Scan for the cell matching the given text and deliver its [x, y] coordinate at center. 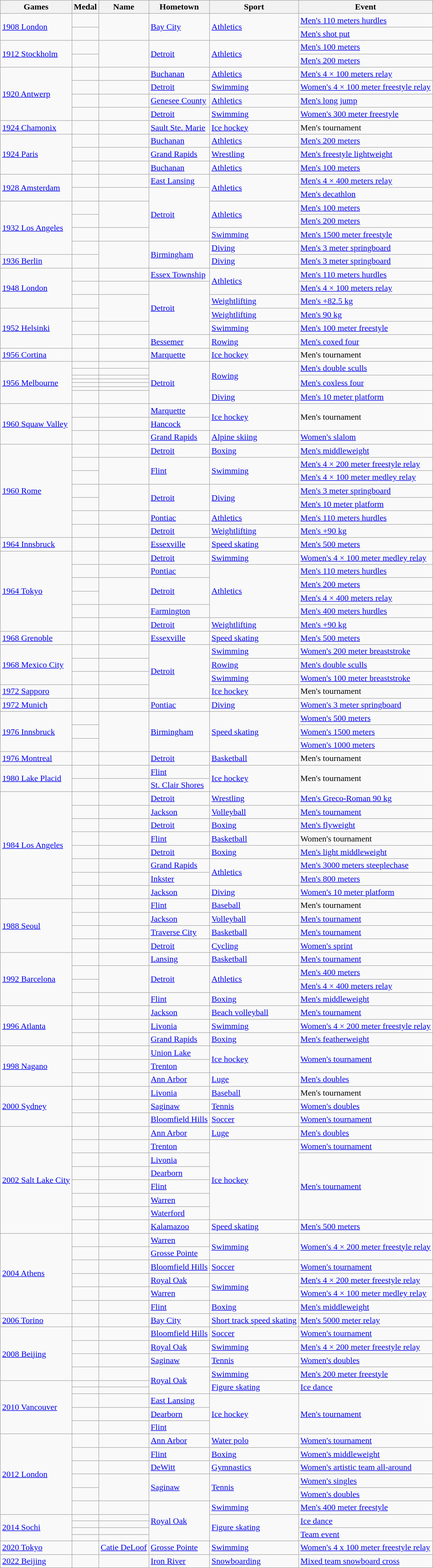
1956 Cortina [36, 355]
1952 Helsinki [36, 328]
Team event [366, 1534]
Genesee County [179, 101]
Beach volleyball [254, 1013]
Sault Ste. Marie [179, 127]
1964 Tokyo [36, 591]
1968 Mexico City [36, 665]
Men's +82.5 kg [366, 301]
Men's Greco-Roman 90 kg [366, 799]
1948 London [36, 288]
Union Lake [179, 1053]
Water polo [254, 1441]
2004 Athens [36, 1273]
1912 Stockholm [36, 54]
2008 Beijing [36, 1354]
Lansing [179, 959]
Women's artistic team all-around [366, 1467]
Women's 100 meter breaststroke [366, 678]
Men's flyweight [366, 825]
Women's 10 meter platform [366, 892]
Event [366, 7]
2006 Torino [36, 1320]
Men's coxed four [366, 341]
Women's 1000 meters [366, 745]
Men's long jump [366, 101]
Iron River [179, 1561]
Kalamazoo [179, 1227]
Men's 1500 meter freestyle [366, 234]
Gymnastics [254, 1467]
1988 Seoul [36, 925]
2020 Tokyo [36, 1548]
Women's 200 meter breaststroke [366, 651]
Waterford [179, 1213]
1920 Antwerp [36, 94]
1972 Munich [36, 705]
Men's 800 meters [366, 879]
1976 Innsbruck [36, 731]
1992 Barcelona [36, 979]
Men's light middleweight [366, 852]
Essex Township [179, 275]
Men's 100 meter freestyle [366, 328]
2012 London [36, 1474]
Men's shot put [366, 34]
Inkster [179, 879]
Men's 400 meter freestyle [366, 1508]
Women's 500 meters [366, 718]
Women's middleweight [366, 1454]
DeWitt [179, 1467]
1924 Chamonix [36, 127]
Women's 1500 meters [366, 731]
2000 Sydney [36, 1106]
Name [124, 7]
Men's 200 meter freestyle [366, 1374]
Traverse City [179, 932]
St. Clair Shores [179, 785]
Women's 4 × 100 meter freestyle relay [366, 87]
1960 Rome [36, 491]
Sport [254, 7]
1924 Paris [36, 154]
1936 Berlin [36, 261]
1908 London [36, 27]
Women's 300 meter freestyle [366, 114]
Men's 3000 meters steeplechase [366, 865]
1998 Nagano [36, 1066]
Men's 400 meters hurdles [366, 611]
Hancock [179, 424]
Women's slalom [366, 437]
Men's 90 kg [366, 315]
1932 Los Angeles [36, 228]
Women's 4 x 100 meter freestyle relay [366, 1548]
Women's 3 meter springboard [366, 705]
2022 Beijing [36, 1561]
Catie DeLoof [124, 1548]
Alpine skiing [254, 437]
Bessemer [179, 341]
1972 Sapporo [36, 691]
Men's featherweight [366, 1039]
Women's singles [366, 1481]
2010 Vancouver [36, 1407]
Medal [85, 7]
1984 Los Angeles [36, 845]
Games [36, 7]
1980 Lake Placid [36, 778]
1996 Atlanta [36, 1026]
Hometown [179, 7]
Mixed team snowboard cross [366, 1561]
2014 Sochi [36, 1528]
Women's sprint [366, 946]
Men's 400 meters [366, 972]
Men's 5000 meter relay [366, 1320]
Short track speed skating [254, 1320]
1956 Melbourne [36, 382]
2002 Salt Lake City [36, 1180]
1976 Montreal [36, 758]
1968 Grenoble [36, 638]
Men's 4 × 100 meter medley relay [366, 477]
Snowboarding [254, 1561]
Men's freestyle lightweight [366, 154]
Men's decathlon [366, 194]
Cycling [254, 946]
1928 Amsterdam [36, 188]
Men's coxless four [366, 382]
1964 Innsbruck [36, 544]
1960 Squaw Valley [36, 424]
Farmington [179, 611]
